Output the (x, y) coordinate of the center of the cell containing the given text.  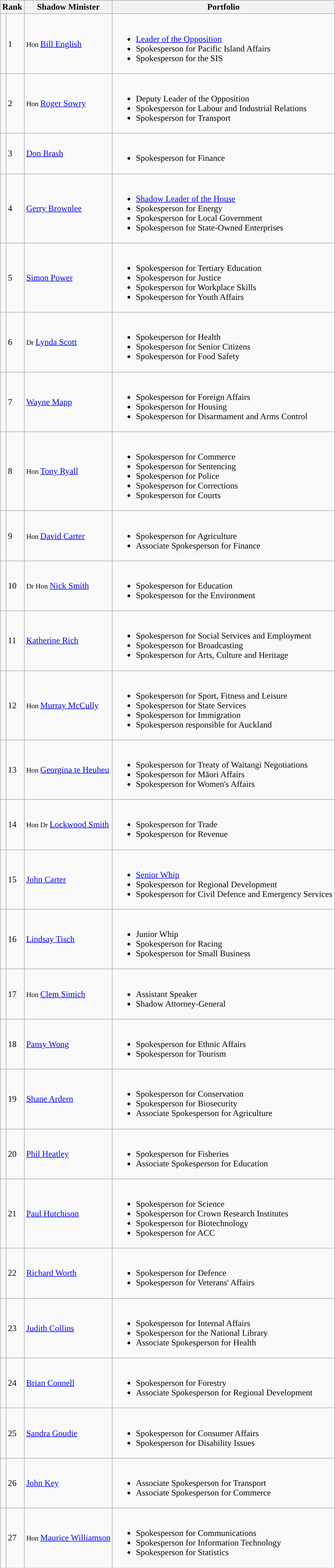
Pansy Wong (69, 1044)
14 (15, 825)
5 (15, 278)
Spokesperson for Finance (224, 154)
2 (15, 104)
Hon Georgina te Heuheu (69, 770)
Katherine Rich (69, 640)
Shadow Minister (69, 7)
Spokesperson for TradeSpokesperson for Revenue (224, 825)
Shane Ardern (69, 1099)
Spokesperson for Social Services and EmploymentSpokesperson for BroadcastingSpokesperson for Arts, Culture and Heritage (224, 640)
Senior WhipSpokesperson for Regional DevelopmentSpokesperson for Civil Defence and Emergency Services (224, 880)
Portfolio (224, 7)
Brian Connell (69, 1383)
Rank (12, 7)
Judith Collins (69, 1328)
Leader of the OppositionSpokesperson for Pacific Island AffairsSpokesperson for the SIS (224, 44)
Dr Hon Nick Smith (69, 586)
Spokesperson for Internal AffairsSpokesperson for the National LibraryAssociate Spokesperson for Health (224, 1328)
Spokesperson for CommerceSpokesperson for SentencingSpokesperson for PoliceSpokesperson for CorrectionsSpokesperson for Courts (224, 471)
Lindsay Tisch (69, 939)
Hon Dr Lockwood Smith (69, 825)
Spokesperson for Consumer AffairsSpokesperson for Disability Issues (224, 1433)
24 (15, 1383)
27 (15, 1538)
Hon Clem Simich (69, 994)
Spokesperson for EducationSpokesperson for the Environment (224, 586)
22 (15, 1273)
Spokesperson for HealthSpokesperson for Senior CitizensSpokesperson for Food Safety (224, 342)
8 (15, 471)
19 (15, 1099)
Hon Tony Ryall (69, 471)
Spokesperson for Foreign AffairsSpokesperson for HousingSpokesperson for Disarmament and Arms Control (224, 402)
17 (15, 994)
Richard Worth (69, 1273)
9 (15, 536)
26 (15, 1483)
7 (15, 402)
Spokesperson for DefenceSpokesperson for Veterans' Affairs (224, 1273)
15 (15, 880)
Spokesperson for Ethnic AffairsSpokesperson for Tourism (224, 1044)
Paul Hutchison (69, 1214)
1 (15, 44)
Hon Bill English (69, 44)
13 (15, 770)
Gerry Brownlee (69, 208)
Spokesperson for CommunicationsSpokesperson for Information TechnologySpokesperson for Statistics (224, 1538)
John Key (69, 1483)
Spokesperson for ScienceSpokesperson for Crown Research InstitutesSpokesperson for BiotechnologySpokesperson for ACC (224, 1214)
16 (15, 939)
Hon Murray McCully (69, 705)
Wayne Mapp (69, 402)
Spokesperson for Tertiary EducationSpokesperson for JusticeSpokesperson for Workplace SkillsSpokesperson for Youth Affairs (224, 278)
Shadow Leader of the HouseSpokesperson for EnergySpokesperson for Local GovernmentSpokesperson for State-Owned Enterprises (224, 208)
Assistant SpeakerShadow Attorney-General (224, 994)
Spokesperson for ForestryAssociate Spokesperson for Regional Development (224, 1383)
Spokesperson for ConservationSpokesperson for BiosecurityAssociate Spokesperson for Agriculture (224, 1099)
20 (15, 1154)
Spokesperson for Treaty of Waitangi NegotiationsSpokesperson for Māori AffairsSpokesperson for Women's Affairs (224, 770)
18 (15, 1044)
John Carter (69, 880)
Phil Heatley (69, 1154)
4 (15, 208)
21 (15, 1214)
Spokesperson for Sport, Fitness and LeisureSpokesperson for State ServicesSpokesperson for ImmigrationSpokesperson responsible for Auckland (224, 705)
Sandra Goudie (69, 1433)
12 (15, 705)
6 (15, 342)
10 (15, 586)
Deputy Leader of the OppositionSpokesperson for Labour and Industrial RelationsSpokesperson for Transport (224, 104)
23 (15, 1328)
Junior WhipSpokesperson for RacingSpokesperson for Small Business (224, 939)
Hon David Carter (69, 536)
25 (15, 1433)
11 (15, 640)
Spokesperson for AgricultureAssociate Spokesperson for Finance (224, 536)
Dr Lynda Scott (69, 342)
Associate Spokesperson for TransportAssociate Spokesperson for Commerce (224, 1483)
3 (15, 154)
Hon Roger Sowry (69, 104)
Spokesperson for FisheriesAssociate Spokesperson for Education (224, 1154)
Don Brash (69, 154)
Hon Maurice Williamson (69, 1538)
Simon Power (69, 278)
